Pinpoint the cell where the given text exists, returning its (X, Y) midpoint coordinate. 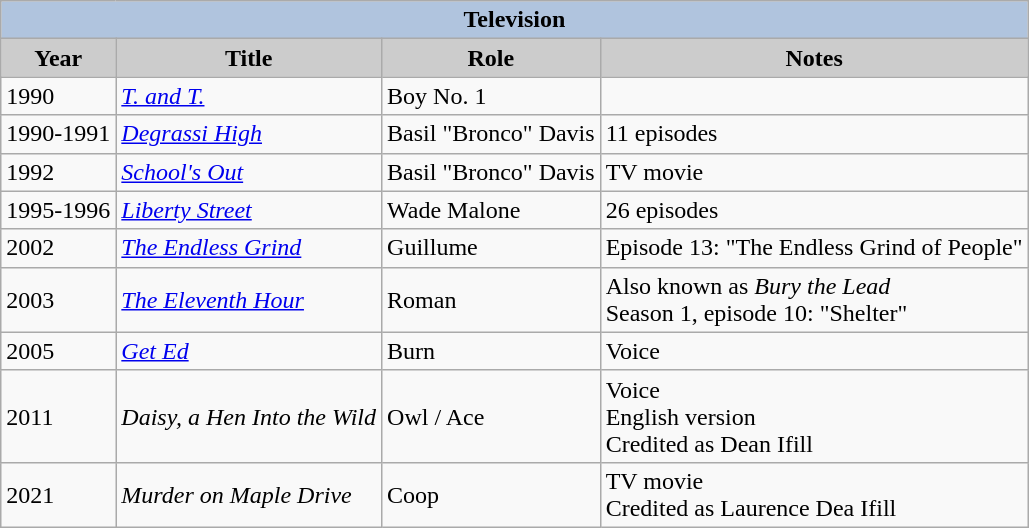
The Endless Grind (249, 248)
Wade Malone (492, 210)
Year (58, 58)
TV movie Credited as Laurence Dea Ifill (814, 494)
Voice (814, 351)
The Eleventh Hour (249, 300)
Notes (814, 58)
School's Out (249, 172)
Burn (492, 351)
1995-1996 (58, 210)
Owl / Ace (492, 416)
Television (514, 20)
Degrassi High (249, 134)
Coop (492, 494)
TV movie (814, 172)
Murder on Maple Drive (249, 494)
Liberty Street (249, 210)
2005 (58, 351)
Guillume (492, 248)
2003 (58, 300)
Title (249, 58)
T. and T. (249, 96)
1990-1991 (58, 134)
Episode 13: "The Endless Grind of People" (814, 248)
2002 (58, 248)
2011 (58, 416)
11 episodes (814, 134)
Role (492, 58)
1992 (58, 172)
26 episodes (814, 210)
Daisy, a Hen Into the Wild (249, 416)
Boy No. 1 (492, 96)
2021 (58, 494)
Roman (492, 300)
Voice English version Credited as Dean Ifill (814, 416)
Get Ed (249, 351)
1990 (58, 96)
Also known as Bury the Lead Season 1, episode 10: "Shelter" (814, 300)
